For the text-containing cell, return its midpoint in [x, y] coordinate format. 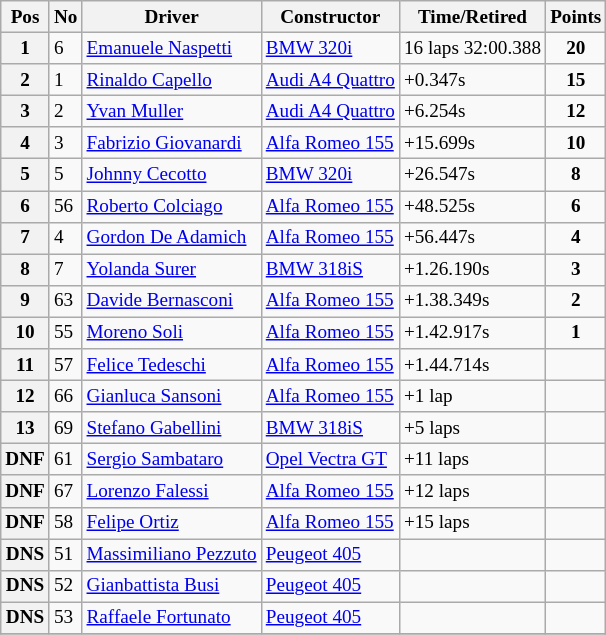
20 [576, 48]
57 [66, 365]
Davide Bernasconi [172, 301]
+1.26.190s [472, 270]
Points [576, 17]
+1.44.714s [472, 365]
+1.38.349s [472, 301]
+26.547s [472, 175]
Roberto Colciago [172, 206]
Constructor [330, 17]
58 [66, 523]
61 [66, 460]
+11 laps [472, 460]
13 [26, 428]
63 [66, 301]
66 [66, 396]
+12 laps [472, 491]
51 [66, 554]
Pos [26, 17]
Fabrizio Giovanardi [172, 143]
Sergio Sambataro [172, 460]
Raffaele Fortunato [172, 618]
67 [66, 491]
+6.254s [472, 111]
Gianbattista Busi [172, 586]
+0.347s [472, 80]
+1 lap [472, 396]
Lorenzo Falessi [172, 491]
Opel Vectra GT [330, 460]
Felipe Ortiz [172, 523]
+56.447s [472, 238]
Gordon De Adamich [172, 238]
56 [66, 206]
Yolanda Surer [172, 270]
Emanuele Naspetti [172, 48]
Johnny Cecotto [172, 175]
Driver [172, 17]
Stefano Gabellini [172, 428]
Moreno Soli [172, 333]
11 [26, 365]
Felice Tedeschi [172, 365]
55 [66, 333]
+1.42.917s [472, 333]
Gianluca Sansoni [172, 396]
Time/Retired [472, 17]
+15.699s [472, 143]
69 [66, 428]
+15 laps [472, 523]
9 [26, 301]
Yvan Muller [172, 111]
Rinaldo Capello [172, 80]
+5 laps [472, 428]
52 [66, 586]
53 [66, 618]
Massimiliano Pezzuto [172, 554]
15 [576, 80]
16 laps 32:00.388 [472, 48]
No [66, 17]
+48.525s [472, 206]
